Search for the cell housing the specified text and yield its (X, Y) center coordinate. 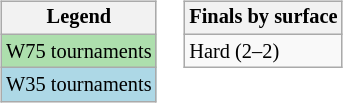
W75 tournaments (78, 51)
W35 tournaments (78, 85)
Hard (2–2) (263, 51)
Finals by surface (263, 18)
Legend (78, 18)
